For the text-containing cell, return its midpoint in [x, y] coordinate format. 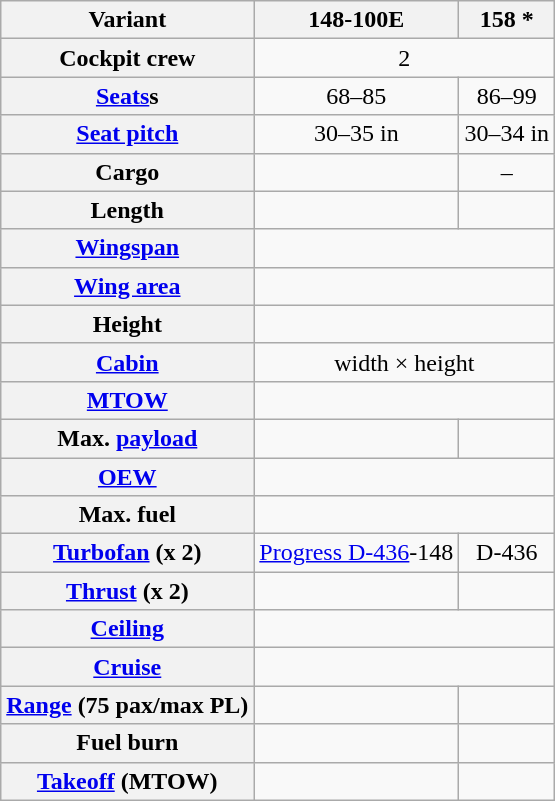
MTOW [128, 400]
Ceiling [128, 629]
– [507, 172]
Turbofan (x 2) [128, 553]
30–35 in [356, 134]
Wing area [128, 286]
158 * [507, 20]
68–85 [356, 96]
Cockpit crew [128, 58]
Seatss [128, 96]
Seat pitch [128, 134]
Thrust (x 2) [128, 591]
86–99 [507, 96]
Max. fuel [128, 515]
Wingspan [128, 248]
Range (75 pax/max PL) [128, 705]
Fuel burn [128, 743]
30–34 in [507, 134]
Cargo [128, 172]
D-436 [507, 553]
Max. payload [128, 438]
Variant [128, 20]
Progress D-436-148 [356, 553]
Height [128, 324]
Cabin [128, 362]
2 [404, 58]
Takeoff (MTOW) [128, 781]
width × height [404, 362]
Length [128, 210]
Cruise [128, 667]
OEW [128, 477]
148-100E [356, 20]
